Find where the given text appears and provide that cell's center as (X, Y) coordinate. 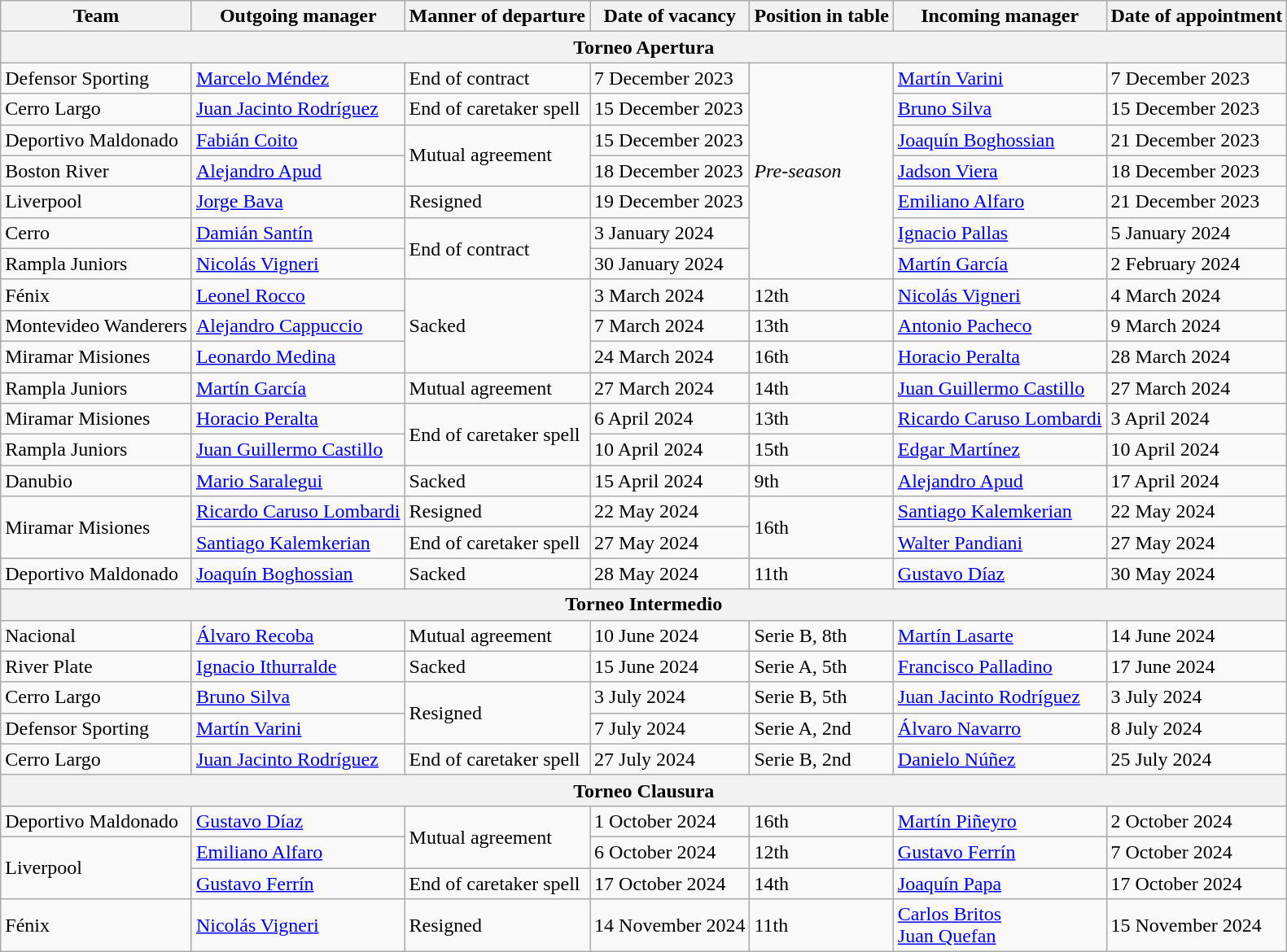
27 July 2024 (670, 759)
Mario Saralegui (298, 481)
Joaquín Papa (1000, 883)
8 July 2024 (1197, 728)
3 March 2024 (670, 295)
15th (821, 450)
Álvaro Navarro (1000, 728)
9th (821, 481)
28 May 2024 (670, 574)
Torneo Clausura (644, 790)
Team (96, 16)
Torneo Apertura (644, 47)
Leonardo Medina (298, 356)
Marcelo Méndez (298, 78)
6 October 2024 (670, 852)
19 December 2023 (670, 202)
2 October 2024 (1197, 821)
Carlos Britos Juan Quefan (1000, 926)
Danubio (96, 481)
28 March 2024 (1197, 356)
7 October 2024 (1197, 852)
Outgoing manager (298, 16)
7 March 2024 (670, 325)
Alejandro Cappuccio (298, 325)
Serie B, 5th (821, 697)
Ignacio Ithurralde (298, 666)
Serie A, 2nd (821, 728)
Antonio Pacheco (1000, 325)
Torneo Intermedio (644, 605)
30 May 2024 (1197, 574)
Walter Pandiani (1000, 543)
7 July 2024 (670, 728)
17 June 2024 (1197, 666)
3 January 2024 (670, 233)
6 April 2024 (670, 419)
Serie B, 2nd (821, 759)
10 June 2024 (670, 635)
3 April 2024 (1197, 419)
Martín Lasarte (1000, 635)
River Plate (96, 666)
Boston River (96, 171)
17 April 2024 (1197, 481)
4 March 2024 (1197, 295)
Danielo Núñez (1000, 759)
14 November 2024 (670, 926)
Serie A, 5th (821, 666)
Edgar Martínez (1000, 450)
Date of vacancy (670, 16)
Francisco Palladino (1000, 666)
5 January 2024 (1197, 233)
Álvaro Recoba (298, 635)
9 March 2024 (1197, 325)
15 April 2024 (670, 481)
14 June 2024 (1197, 635)
Pre-season (821, 171)
15 November 2024 (1197, 926)
Date of appointment (1197, 16)
15 June 2024 (670, 666)
25 July 2024 (1197, 759)
Jorge Bava (298, 202)
Damián Santín (298, 233)
24 March 2024 (670, 356)
Nacional (96, 635)
Ignacio Pallas (1000, 233)
Serie B, 8th (821, 635)
Martín Piñeyro (1000, 821)
Fabián Coito (298, 140)
Manner of departure (497, 16)
Incoming manager (1000, 16)
Cerro (96, 233)
Jadson Viera (1000, 171)
Montevideo Wanderers (96, 325)
2 February 2024 (1197, 264)
30 January 2024 (670, 264)
1 October 2024 (670, 821)
Leonel Rocco (298, 295)
Position in table (821, 16)
